Detect which cell encompasses the target text, then output its [X, Y] center coordinate. 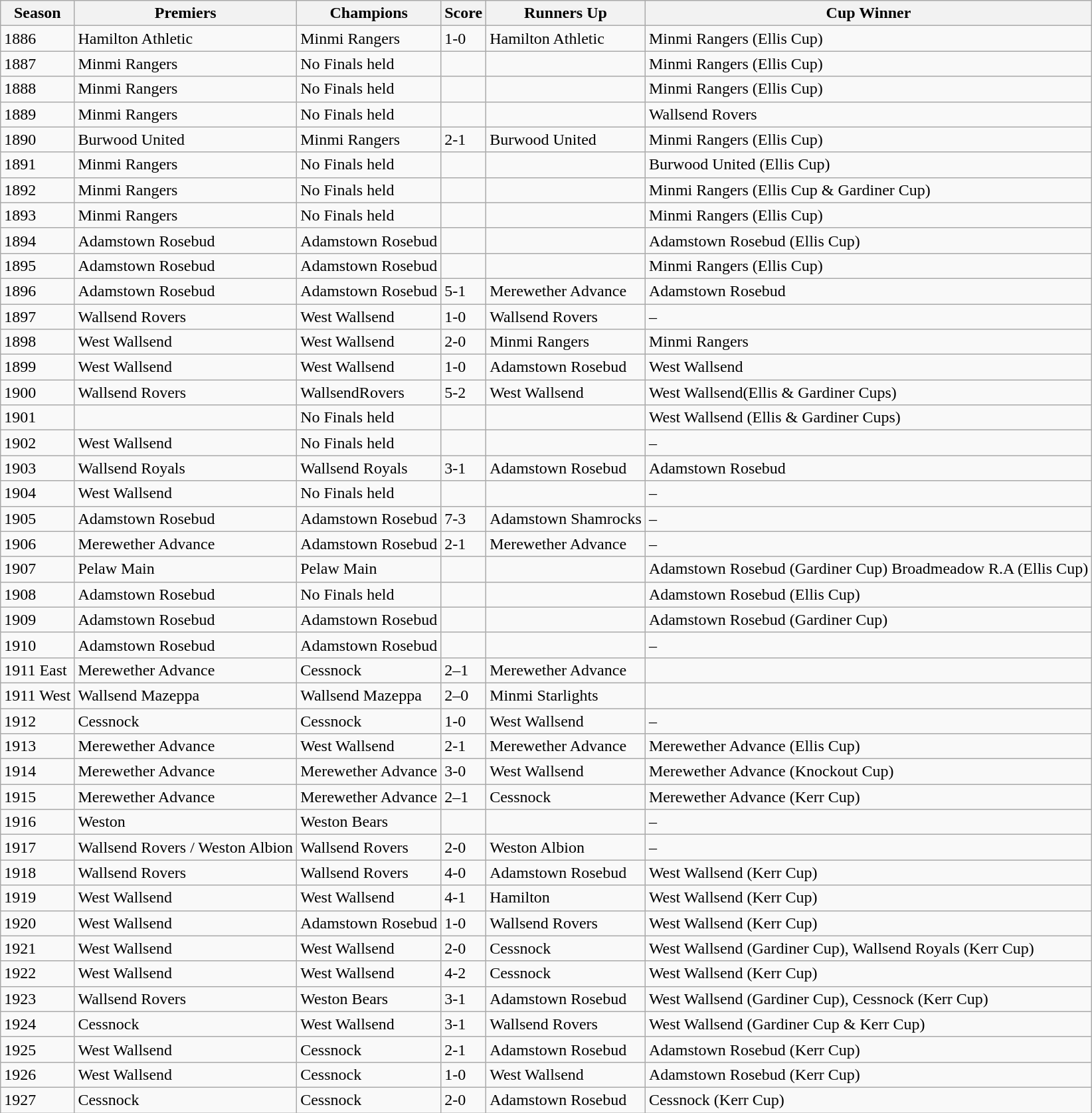
1897 [37, 317]
1923 [37, 999]
1916 [37, 822]
Wallsend Rovers / Weston Albion [186, 847]
1908 [37, 594]
1904 [37, 493]
1901 [37, 418]
2–0 [464, 695]
1900 [37, 392]
Cessnock (Kerr Cup) [868, 1100]
West Wallsend (Gardiner Cup), Wallsend Royals (Kerr Cup) [868, 948]
1895 [37, 266]
5-2 [464, 392]
1911 West [37, 695]
1902 [37, 443]
Hamilton [566, 898]
1919 [37, 898]
Minmi Rangers (Ellis Cup & Gardiner Cup) [868, 190]
1903 [37, 468]
1913 [37, 746]
West Wallsend (Ellis & Gardiner Cups) [868, 418]
1907 [37, 569]
1905 [37, 519]
1893 [37, 215]
1924 [37, 1024]
West Wallsend (Gardiner Cup), Cessnock (Kerr Cup) [868, 999]
1888 [37, 89]
1927 [37, 1100]
Minmi Starlights [566, 695]
4-0 [464, 873]
WallsendRovers [369, 392]
1896 [37, 291]
Burwood United (Ellis Cup) [868, 165]
1894 [37, 240]
1925 [37, 1049]
Merewether Advance (Kerr Cup) [868, 797]
1920 [37, 923]
Season [37, 13]
1910 [37, 645]
4-1 [464, 898]
Score [464, 13]
1917 [37, 847]
1921 [37, 948]
1889 [37, 114]
1891 [37, 165]
1887 [37, 64]
Weston [186, 822]
1892 [37, 190]
1886 [37, 39]
West Wallsend(Ellis & Gardiner Cups) [868, 392]
1918 [37, 873]
1914 [37, 772]
3-0 [464, 772]
Adamstown Rosebud (Gardiner Cup) Broadmeadow R.A (Ellis Cup) [868, 569]
7-3 [464, 519]
1909 [37, 620]
Runners Up [566, 13]
West Wallsend (Gardiner Cup & Kerr Cup) [868, 1024]
1915 [37, 797]
4-2 [464, 974]
1911 East [37, 670]
Weston Albion [566, 847]
Adamstown Shamrocks [566, 519]
1906 [37, 544]
5-1 [464, 291]
Premiers [186, 13]
1899 [37, 367]
Adamstown Rosebud (Gardiner Cup) [868, 620]
1922 [37, 974]
Merewether Advance (Knockout Cup) [868, 772]
Merewether Advance (Ellis Cup) [868, 746]
Cup Winner [868, 13]
1926 [37, 1074]
1898 [37, 342]
1912 [37, 721]
1890 [37, 139]
Champions [369, 13]
